Detect which cell encompasses the target text, then output its [x, y] center coordinate. 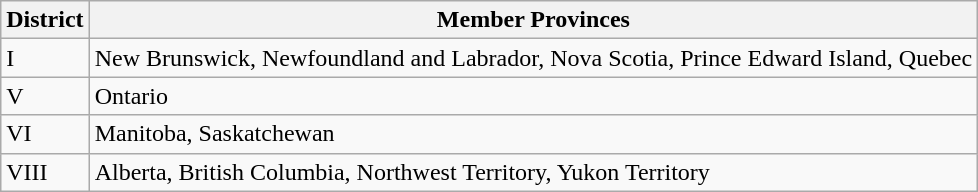
Member Provinces [534, 20]
Ontario [534, 96]
Manitoba, Saskatchewan [534, 134]
Alberta, British Columbia, Northwest Territory, Yukon Territory [534, 172]
VIII [45, 172]
District [45, 20]
VI [45, 134]
V [45, 96]
New Brunswick, Newfoundland and Labrador, Nova Scotia, Prince Edward Island, Quebec [534, 58]
I [45, 58]
